Extract the (X, Y) coordinate from the center of the cell holding the provided text.  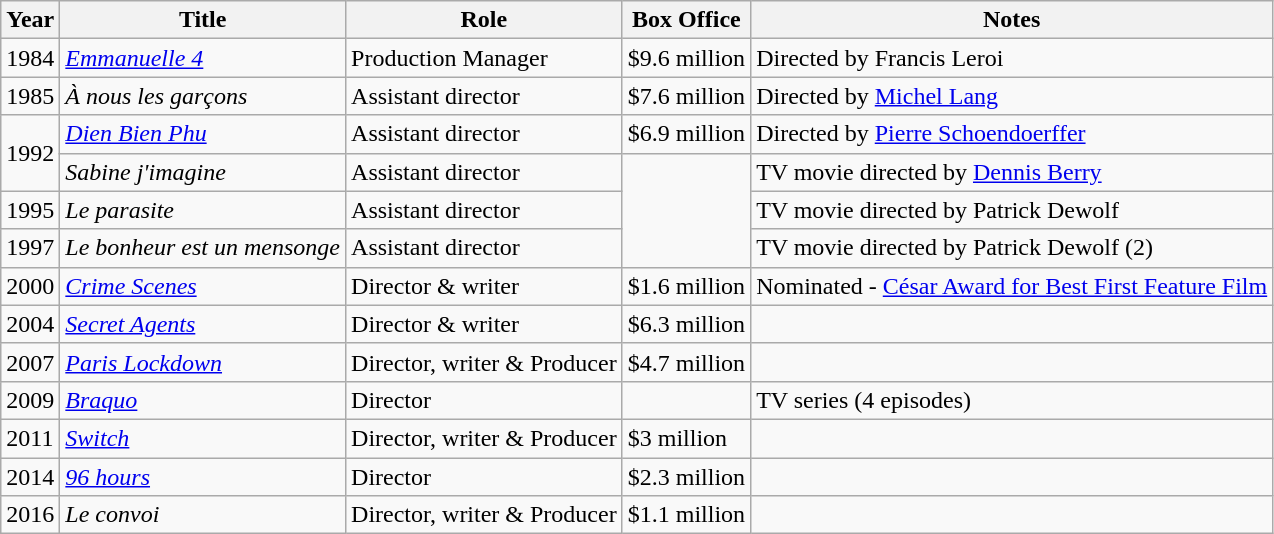
Paris Lockdown (203, 362)
Braquo (203, 400)
2011 (30, 438)
Role (484, 20)
1985 (30, 96)
$9.6 million (686, 58)
2016 (30, 515)
Sabine j'imagine (203, 172)
À nous les garçons (203, 96)
Directed by Pierre Schoendoerffer (1012, 134)
Directed by Francis Leroi (1012, 58)
1997 (30, 248)
Le parasite (203, 210)
$7.6 million (686, 96)
2000 (30, 286)
$1.6 million (686, 286)
TV movie directed by Patrick Dewolf (2) (1012, 248)
TV movie directed by Patrick Dewolf (1012, 210)
2014 (30, 477)
TV series (4 episodes) (1012, 400)
Secret Agents (203, 324)
1992 (30, 153)
2007 (30, 362)
2004 (30, 324)
2009 (30, 400)
Emmanuelle 4 (203, 58)
Nominated - César Award for Best First Feature Film (1012, 286)
$1.1 million (686, 515)
$3 million (686, 438)
Title (203, 20)
1984 (30, 58)
Le convoi (203, 515)
Crime Scenes (203, 286)
Switch (203, 438)
$4.7 million (686, 362)
1995 (30, 210)
Le bonheur est un mensonge (203, 248)
Production Manager (484, 58)
Directed by Michel Lang (1012, 96)
Dien Bien Phu (203, 134)
$6.3 million (686, 324)
$2.3 million (686, 477)
Notes (1012, 20)
Box Office (686, 20)
96 hours (203, 477)
TV movie directed by Dennis Berry (1012, 172)
Year (30, 20)
$6.9 million (686, 134)
